For the text-containing cell, return its midpoint in [X, Y] coordinate format. 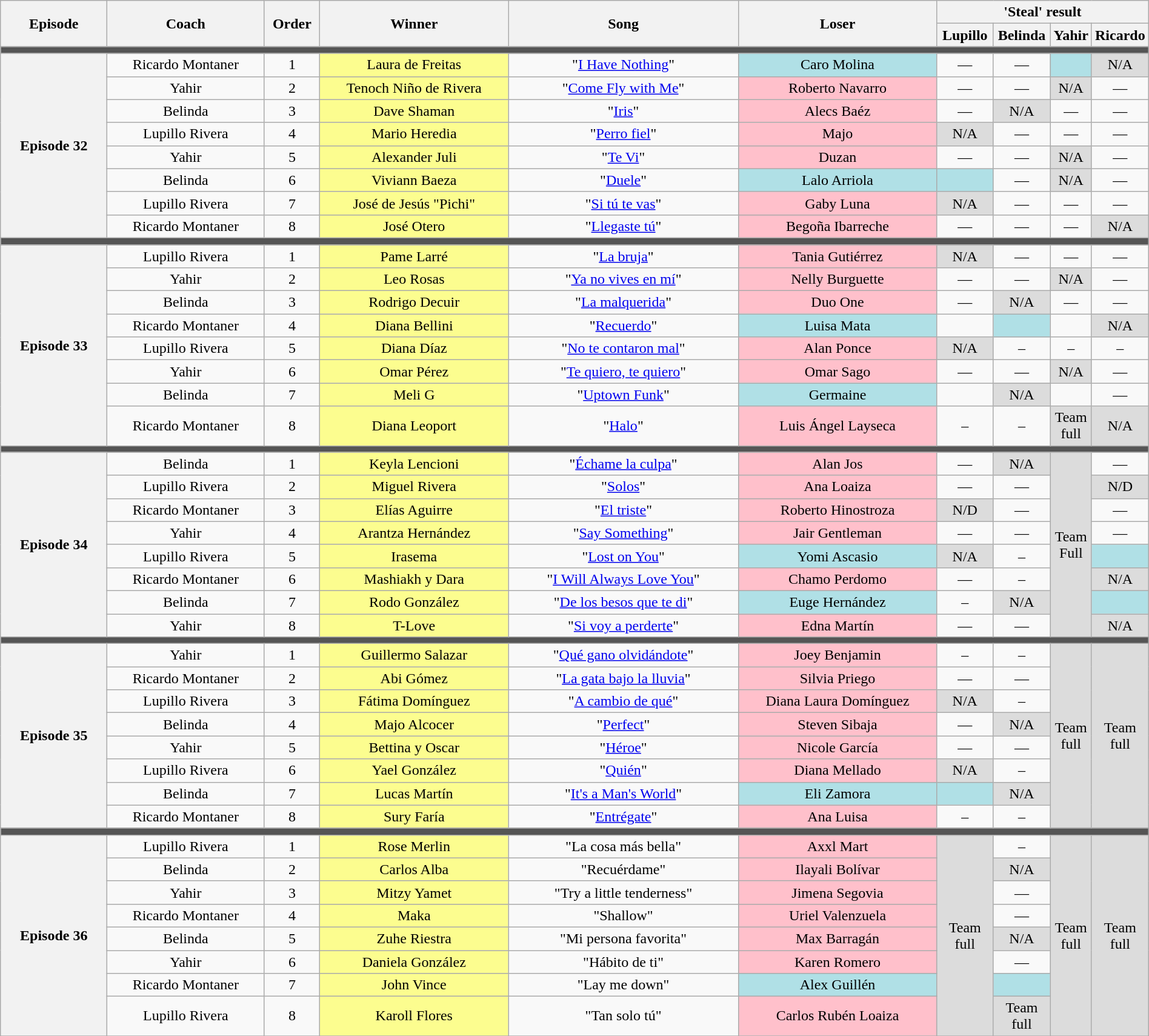
Fátima Domínguez [415, 701]
"Si voy a perderte" [624, 625]
Rose Merlin [415, 846]
"Perfect" [624, 724]
Karoll Flores [415, 1016]
Winner [415, 24]
"La cosa más bella" [624, 846]
Carlos Alba [415, 869]
Pame Larré [415, 256]
T-Love [415, 625]
Duo One [838, 302]
Mashiakh y Dara [415, 579]
Duzan [838, 157]
Tania Gutiérrez [838, 256]
Viviann Baeza [415, 180]
Diana Díaz [415, 349]
Episode 32 [54, 145]
Uriel Valenzuela [838, 915]
"Ya no vives en mí" [624, 279]
"Si tú te vas" [624, 203]
Laura de Freitas [415, 65]
"Duele" [624, 180]
Euge Hernández [838, 602]
Rodo González [415, 602]
Ilayali Bolívar [838, 869]
"I Will Always Love You" [624, 579]
Lalo Arriola [838, 180]
"No te contaron mal" [624, 349]
"Qué gano olvidándote" [624, 655]
Alan Jos [838, 464]
Keyla Lencioni [415, 464]
Max Barragán [838, 938]
"Mi persona favorita" [624, 938]
"Llegaste tú" [624, 226]
Omar Pérez [415, 372]
"Entrégate" [624, 817]
"Recuerdo" [624, 326]
"Recuérdame" [624, 869]
Karen Romero [838, 962]
"Say Something" [624, 533]
John Vince [415, 985]
Lupillo [965, 35]
Mitzy Yamet [415, 892]
Omar Sago [838, 372]
Abi Gómez [415, 678]
Bettina y Oscar [415, 747]
Maka [415, 915]
Order [292, 24]
"I Have Nothing" [624, 65]
Dave Shaman [415, 111]
Begoña Ibarreche [838, 226]
Roberto Hinostroza [838, 510]
Alexander Juli [415, 157]
Yomi Ascasio [838, 556]
Diana Leoport [415, 426]
Alan Ponce [838, 349]
Ricardo [1120, 35]
"Come Fly with Me" [624, 88]
"Uptown Funk" [624, 395]
Majo [838, 134]
Chamo Perdomo [838, 579]
Edna Martín [838, 625]
Steven Sibaja [838, 724]
Roberto Navarro [838, 88]
Ana Loaiza [838, 487]
Luis Ángel Layseca [838, 426]
Sury Faría [415, 817]
Nicole García [838, 747]
"Lost on You" [624, 556]
Ana Luisa [838, 817]
Gaby Luna [838, 203]
Lucas Martín [415, 794]
Yael González [415, 770]
"La malquerida" [624, 302]
"Hábito de ti" [624, 962]
"A cambio de qué" [624, 701]
Jimena Segovia [838, 892]
Nelly Burguette [838, 279]
Majo Alcocer [415, 724]
Axxl Mart [838, 846]
"Shallow" [624, 915]
Guillermo Salazar [415, 655]
Episode 36 [54, 935]
Luisa Mata [838, 326]
Episode [54, 24]
Diana Bellini [415, 326]
Miguel Rivera [415, 487]
"Héroe" [624, 747]
Germaine [838, 395]
Team Full [1071, 544]
Jair Gentleman [838, 533]
Elías Aguirre [415, 510]
"It's a Man's World" [624, 794]
Silvia Priego [838, 678]
Alex Guillén [838, 985]
Caro Molina [838, 65]
"Solos" [624, 487]
Zuhe Riestra [415, 938]
'Steal' result [1043, 12]
Arantza Hernández [415, 533]
Rodrigo Decuir [415, 302]
Episode 35 [54, 736]
"Lay me down" [624, 985]
"Try a little tenderness" [624, 892]
"Iris" [624, 111]
Tenoch Niño de Rivera [415, 88]
Episode 34 [54, 544]
"La bruja" [624, 256]
Diana Laura Domínguez [838, 701]
"La gata bajo la lluvia" [624, 678]
"Te quiero, te quiero" [624, 372]
Episode 33 [54, 346]
Mario Heredia [415, 134]
José Otero [415, 226]
Loser [838, 24]
"Échame la culpa" [624, 464]
Leo Rosas [415, 279]
Song [624, 24]
Meli G [415, 395]
Carlos Rubén Loaiza [838, 1016]
Diana Mellado [838, 770]
"Halo" [624, 426]
Alecs Baéz [838, 111]
Irasema [415, 556]
"El triste" [624, 510]
"De los besos que te di" [624, 602]
"Quién" [624, 770]
Coach [185, 24]
"Perro fiel" [624, 134]
José de Jesús "Pichi" [415, 203]
Joey Benjamin [838, 655]
Eli Zamora [838, 794]
"Te Vi" [624, 157]
Daniela González [415, 962]
"Tan solo tú" [624, 1016]
